Search for the cell housing the specified text and yield its [X, Y] center coordinate. 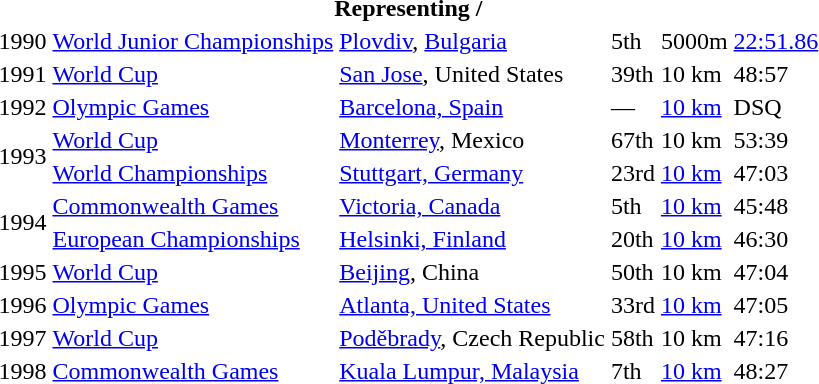
Stuttgart, Germany [472, 173]
World Championships [193, 173]
67th [632, 140]
Commonwealth Games [193, 206]
Victoria, Canada [472, 206]
San Jose, United States [472, 74]
39th [632, 74]
23rd [632, 173]
Plovdiv, Bulgaria [472, 41]
Monterrey, Mexico [472, 140]
Poděbrady, Czech Republic [472, 338]
Barcelona, Spain [472, 107]
58th [632, 338]
5000m [694, 41]
World Junior Championships [193, 41]
Beijing, China [472, 272]
Helsinki, Finland [472, 239]
20th [632, 239]
50th [632, 272]
— [632, 107]
European Championships [193, 239]
Atlanta, United States [472, 305]
33rd [632, 305]
